Pinpoint the cell where the given text exists, returning its (X, Y) midpoint coordinate. 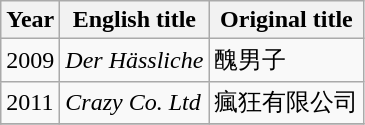
2009 (30, 60)
English title (134, 20)
Original title (286, 20)
醜男子 (286, 60)
Der Hässliche (134, 60)
2011 (30, 102)
瘋狂有限公司 (286, 102)
Year (30, 20)
Crazy Co. Ltd (134, 102)
